For the text-containing cell, return its midpoint in [X, Y] coordinate format. 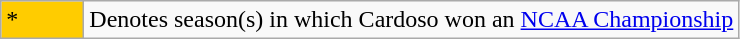
* [42, 20]
Denotes season(s) in which Cardoso won an NCAA Championship [412, 20]
